Output the (x, y) coordinate of the center of the cell containing the given text.  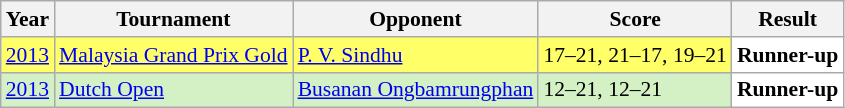
12–21, 12–21 (635, 90)
Dutch Open (174, 90)
Opponent (416, 19)
P. V. Sindhu (416, 55)
Score (635, 19)
Result (788, 19)
Year (28, 19)
17–21, 21–17, 19–21 (635, 55)
Malaysia Grand Prix Gold (174, 55)
Busanan Ongbamrungphan (416, 90)
Tournament (174, 19)
